Search for the cell housing the specified text and yield its (X, Y) center coordinate. 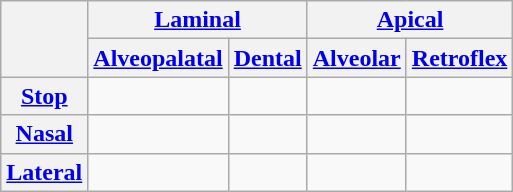
Dental (268, 58)
Alveopalatal (158, 58)
Retroflex (460, 58)
Laminal (198, 20)
Nasal (44, 134)
Alveolar (356, 58)
Stop (44, 96)
Lateral (44, 172)
Apical (410, 20)
